Find where the given text appears and provide that cell's center as [x, y] coordinate. 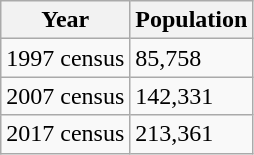
Population [192, 20]
Year [66, 20]
1997 census [66, 58]
85,758 [192, 58]
142,331 [192, 96]
2017 census [66, 134]
213,361 [192, 134]
2007 census [66, 96]
